Provide the [X, Y] coordinate of the cell's center where the given text is located.  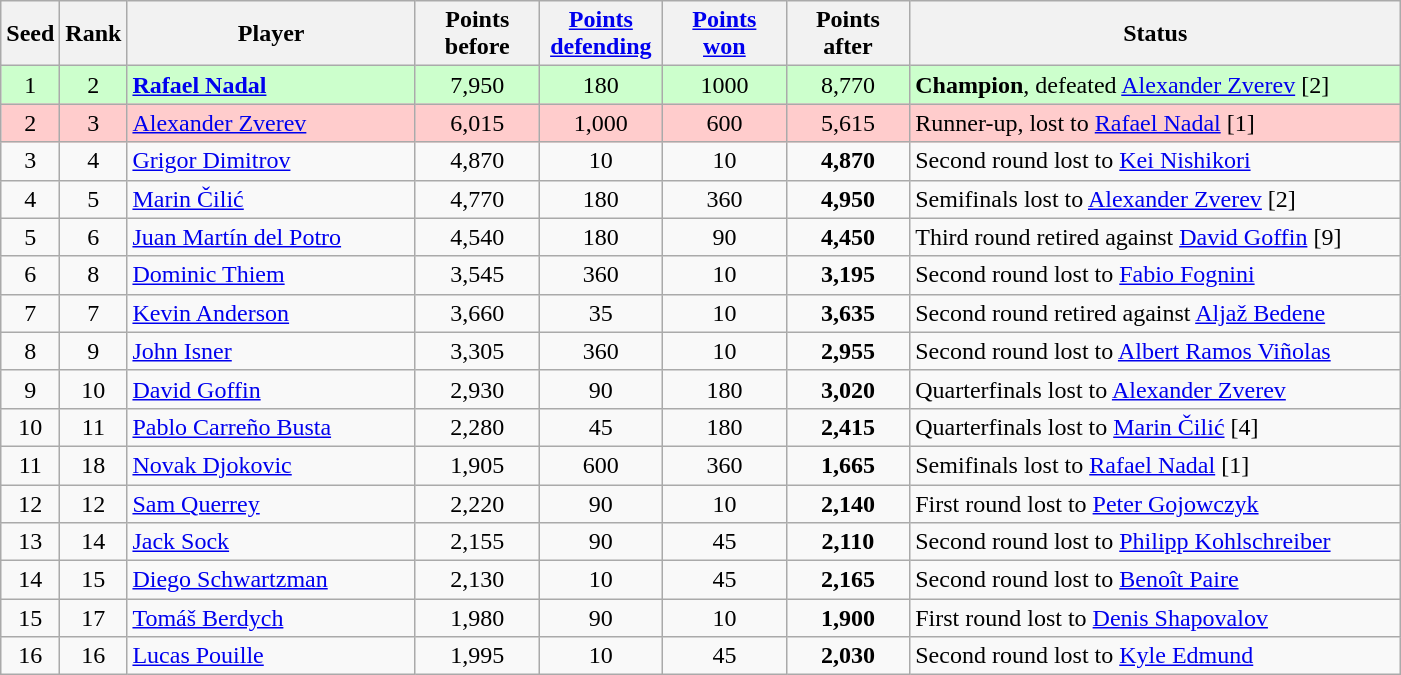
1,900 [848, 618]
1,995 [477, 656]
17 [94, 618]
1,980 [477, 618]
2,110 [848, 542]
3,660 [477, 313]
2,415 [848, 427]
Pablo Carreño Busta [272, 427]
1,665 [848, 465]
7,950 [477, 85]
Jack Sock [272, 542]
Second round lost to Benoît Paire [1156, 580]
Alexander Zverev [272, 123]
3,545 [477, 275]
Quarterfinals lost to Marin Čilić [4] [1156, 427]
8,770 [848, 85]
2,955 [848, 351]
3,020 [848, 389]
2,220 [477, 503]
Runner-up, lost to Rafael Nadal [1] [1156, 123]
Seed [30, 34]
13 [30, 542]
Second round lost to Philipp Kohlschreiber [1156, 542]
2,130 [477, 580]
1,000 [601, 123]
Second round lost to Kei Nishikori [1156, 161]
2,280 [477, 427]
Second round retired against Aljaž Bedene [1156, 313]
18 [94, 465]
4,950 [848, 199]
Points before [477, 34]
Tomáš Berdych [272, 618]
Quarterfinals lost to Alexander Zverev [1156, 389]
John Isner [272, 351]
Dominic Thiem [272, 275]
6,015 [477, 123]
Sam Querrey [272, 503]
5,615 [848, 123]
Kevin Anderson [272, 313]
Rank [94, 34]
4,450 [848, 237]
Second round lost to Fabio Fognini [1156, 275]
Novak Djokovic [272, 465]
Semifinals lost to Rafael Nadal [1] [1156, 465]
1,905 [477, 465]
2,155 [477, 542]
Juan Martín del Potro [272, 237]
3,195 [848, 275]
2,030 [848, 656]
Grigor Dimitrov [272, 161]
Third round retired against David Goffin [9] [1156, 237]
Diego Schwartzman [272, 580]
1000 [725, 85]
Champion, defeated Alexander Zverev [2] [1156, 85]
David Goffin [272, 389]
2,140 [848, 503]
Rafael Nadal [272, 85]
Points defending [601, 34]
1 [30, 85]
Semifinals lost to Alexander Zverev [2] [1156, 199]
Status [1156, 34]
Points after [848, 34]
4,540 [477, 237]
Lucas Pouille [272, 656]
2,930 [477, 389]
Player [272, 34]
4,770 [477, 199]
First round lost to Peter Gojowczyk [1156, 503]
3,305 [477, 351]
35 [601, 313]
Marin Čilić [272, 199]
3,635 [848, 313]
Second round lost to Albert Ramos Viñolas [1156, 351]
Points won [725, 34]
Second round lost to Kyle Edmund [1156, 656]
2,165 [848, 580]
First round lost to Denis Shapovalov [1156, 618]
